Extract the [x, y] coordinate from the center of the cell holding the provided text.  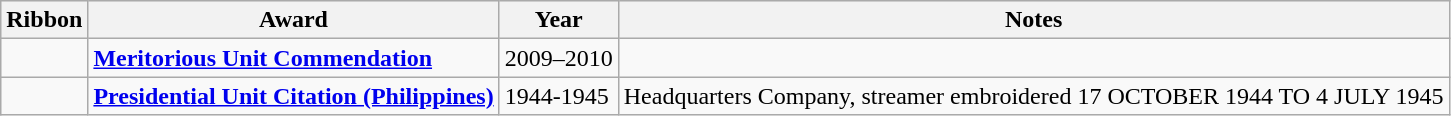
Presidential Unit Citation (Philippines) [294, 96]
Year [558, 20]
Award [294, 20]
2009–2010 [558, 58]
Meritorious Unit Commendation [294, 58]
Notes [1034, 20]
Headquarters Company, streamer embroidered 17 OCTOBER 1944 TO 4 JULY 1945 [1034, 96]
Ribbon [44, 20]
1944-1945 [558, 96]
